Identify which cell holds the provided text, then report its [x, y] central coordinate. 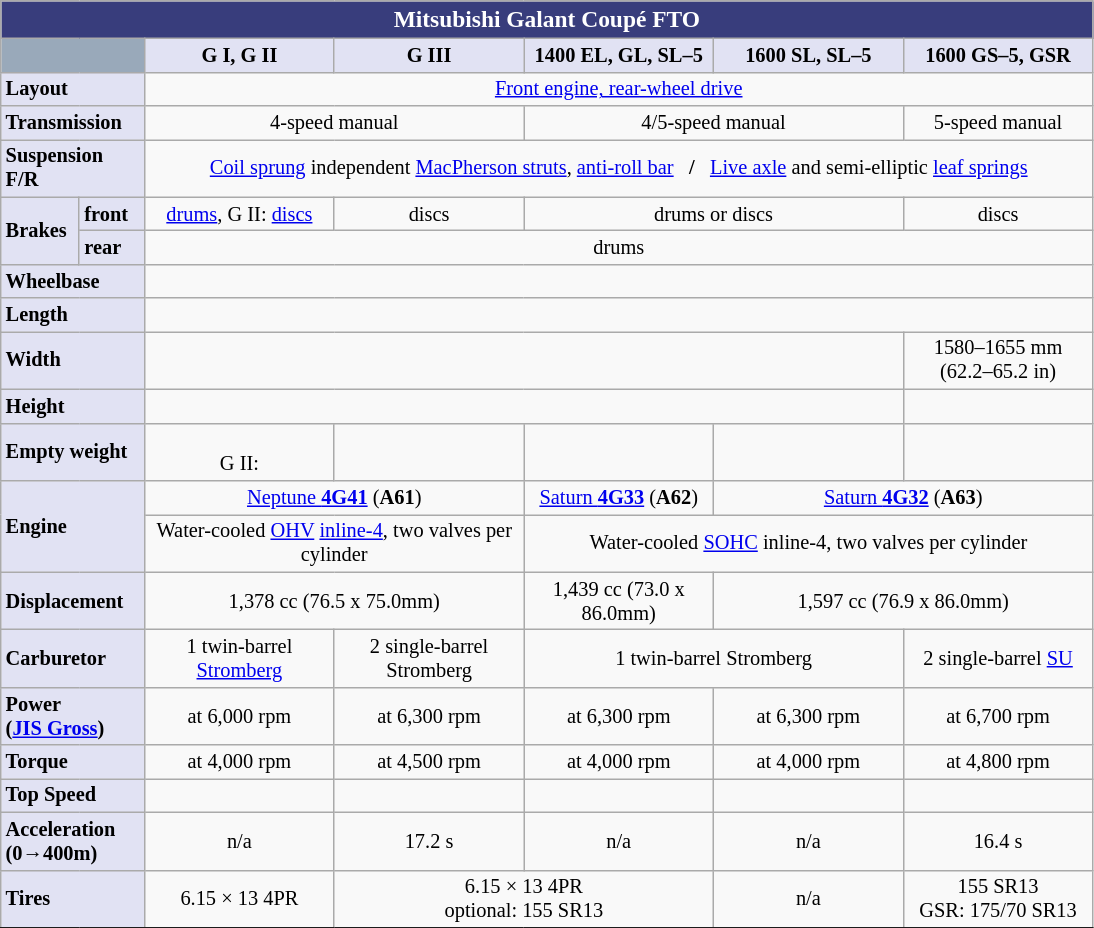
G III [429, 55]
at 4,800 rpm [998, 762]
at 6,700 rpm [998, 716]
6.15 × 13 4PRoptional: 155 SR13 [524, 899]
Engine [73, 526]
4/5-speed manual [714, 123]
Tires [73, 899]
Torque [73, 762]
2 single-barrel Stromberg [429, 658]
Layout [73, 89]
Front engine, rear-wheel drive [619, 89]
16.4 s [998, 841]
rear [112, 247]
17.2 s [429, 841]
Empty weight [73, 452]
1600 SL, SL–5 [809, 55]
drums or discs [714, 214]
2 single-barrel SU [998, 658]
drums, G II: discs [240, 214]
Transmission [73, 123]
4-speed manual [334, 123]
Coil sprung independent MacPherson struts, anti-roll bar / Live axle and semi-elliptic leaf springs [619, 168]
Displacement [73, 601]
1400 EL, GL, SL–5 [619, 55]
1580–1655 mm(62.2–65.2 in) [998, 360]
1600 GS–5, GSR [998, 55]
Saturn 4G32 (A63) [904, 497]
Water-cooled SOHC inline-4, two valves per cylinder [808, 543]
Top Speed [73, 795]
Carburetor [73, 658]
Suspension F/R [73, 168]
Neptune 4G41 (A61) [334, 497]
G I, G II [240, 55]
Brakes [40, 230]
5-speed manual [998, 123]
at 6,000 rpm [240, 716]
Wheelbase [73, 281]
Power (JIS Gross) [73, 716]
1,597 cc (76.9 x 86.0mm) [904, 601]
6.15 × 13 4PR [240, 899]
Saturn 4G33 (A62) [619, 497]
155 SR13GSR: 175/70 SR13 [998, 899]
G II: [240, 452]
Width [73, 360]
Acceleration (0→400m) [73, 841]
Height [73, 406]
1,378 cc (76.5 x 75.0mm) [334, 601]
Length [73, 315]
at 4,500 rpm [429, 762]
Mitsubishi Galant Coupé FTO [547, 19]
front [112, 214]
Water-cooled OHV inline-4, two valves per cylinder [334, 543]
1,439 cc (73.0 x 86.0mm) [619, 601]
drums [619, 247]
